Pinpoint the cell where the given text exists, returning its [x, y] midpoint coordinate. 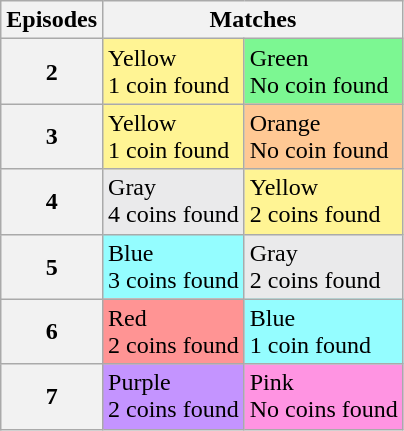
Blue3 coins found [174, 266]
Episodes [52, 20]
Purple2 coins found [174, 396]
PinkNo coins found [324, 396]
Yellow2 coins found [324, 202]
Blue1 coin found [324, 332]
3 [52, 136]
Gray2 coins found [324, 266]
6 [52, 332]
4 [52, 202]
Red2 coins found [174, 332]
Matches [254, 20]
7 [52, 396]
2 [52, 72]
5 [52, 266]
GreenNo coin found [324, 72]
OrangeNo coin found [324, 136]
Gray4 coins found [174, 202]
